Output the (X, Y) coordinate of the center of the cell containing the given text.  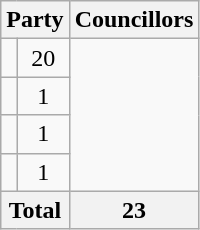
Total (35, 210)
20 (43, 58)
Party (35, 20)
Councillors (134, 20)
23 (134, 210)
